Return the [X, Y] coordinate for the center point of the cell that contains the specified text.  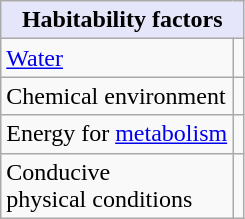
Chemical environment [117, 96]
Conducive physical conditions [117, 186]
Water [117, 58]
Habitability factors [122, 20]
Energy for metabolism [117, 134]
